Capture the cell that displays the provided text and extract its (X, Y) central coordinate. 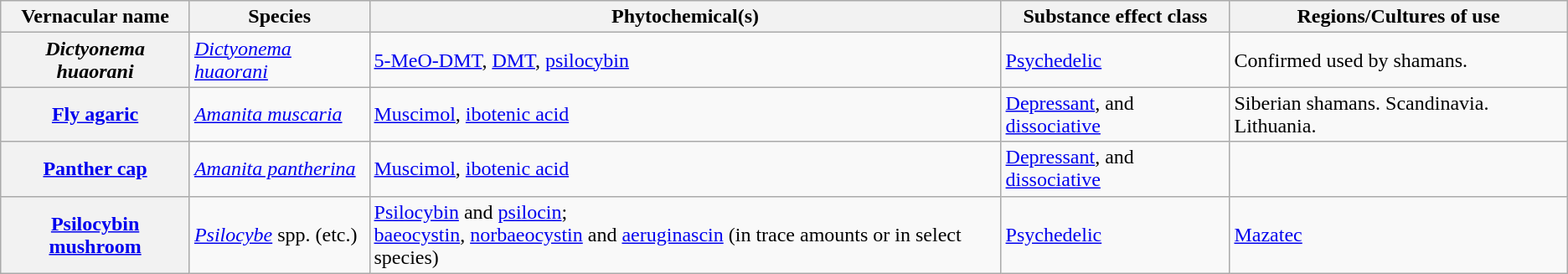
Amanita muscaria (280, 114)
Phytochemical(s) (685, 17)
Fly agaric (95, 114)
Psilocybin and psilocin;baeocystin, norbaeocystin and aeruginascin (in trace amounts or in select species) (685, 235)
Species (280, 17)
Psilocybe spp. (etc.) (280, 235)
Confirmed used by shamans. (1399, 60)
Vernacular name (95, 17)
Substance effect class (1116, 17)
Amanita pantherina (280, 169)
Mazatec (1399, 235)
5-MeO-DMT, DMT, psilocybin (685, 60)
Psilocybin mushroom (95, 235)
Panther cap (95, 169)
Regions/Cultures of use (1399, 17)
Siberian shamans. Scandinavia. Lithuania. (1399, 114)
